Capture the cell that displays the provided text and extract its [x, y] central coordinate. 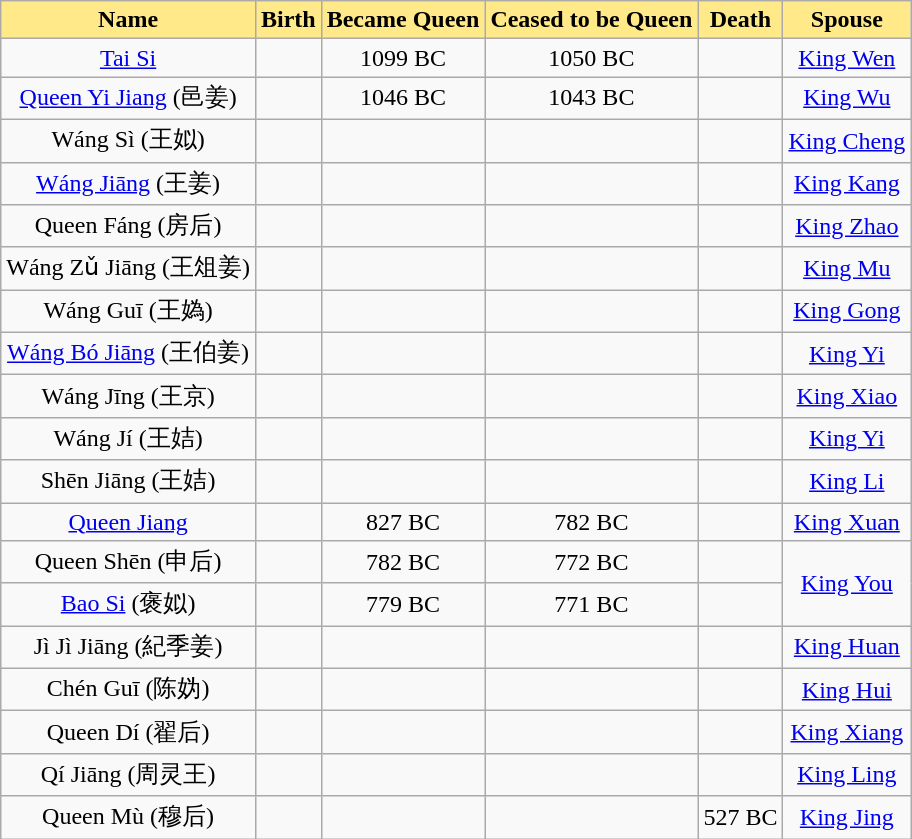
Queen Jiang [128, 521]
1046 BC [403, 98]
779 BC [403, 604]
Queen Yi Jiang (邑姜) [128, 98]
King Huan [847, 648]
Chén Guī (陈妫) [128, 690]
King Wu [847, 98]
527 BC [740, 818]
King Ling [847, 774]
Jì Jì Jiāng (紀季姜) [128, 648]
King Wen [847, 58]
Birth [288, 20]
Queen Dí (翟后) [128, 732]
Wáng Jiāng (王姜) [128, 184]
King Xiao [847, 396]
827 BC [403, 521]
Bao Si (褒姒) [128, 604]
Wáng Guī (王媯) [128, 312]
King Cheng [847, 140]
Qí Jiāng (周灵王) [128, 774]
King Hui [847, 690]
King Jing [847, 818]
771 BC [592, 604]
King Xiang [847, 732]
1043 BC [592, 98]
Wáng Jīng (王京) [128, 396]
Wáng Bó Jiāng (王伯姜) [128, 354]
Ceased to be Queen [592, 20]
King Mu [847, 268]
King Li [847, 482]
1050 BC [592, 58]
Wáng Zǔ Jiāng (王俎姜) [128, 268]
Queen Fáng (房后) [128, 226]
772 BC [592, 562]
Wáng Sì (王姒) [128, 140]
King Zhao [847, 226]
Wáng Jí (王姞) [128, 438]
King Kang [847, 184]
Shēn Jiāng (王姞) [128, 482]
Death [740, 20]
King Xuan [847, 521]
Name [128, 20]
Queen Mù (穆后) [128, 818]
Spouse [847, 20]
1099 BC [403, 58]
King Gong [847, 312]
Queen Shēn (申后) [128, 562]
Tai Si [128, 58]
King You [847, 584]
Became Queen [403, 20]
